Return the [x, y] coordinate for the center point of the cell that contains the specified text.  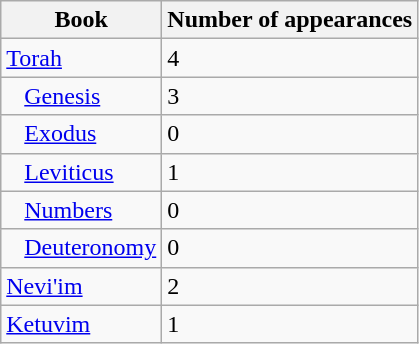
2 [290, 286]
Leviticus [82, 172]
4 [290, 58]
Numbers [82, 210]
3 [290, 96]
Torah [82, 58]
Exodus [82, 134]
Book [82, 20]
Nevi'im [82, 286]
Genesis [82, 96]
Number of appearances [290, 20]
Deuteronomy [82, 248]
Ketuvim [82, 324]
